For the text-containing cell, return its midpoint in (X, Y) coordinate format. 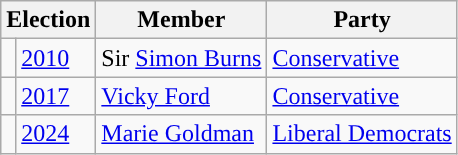
Marie Goldman (182, 134)
2010 (56, 58)
Party (362, 20)
2017 (56, 96)
Vicky Ford (182, 96)
Member (182, 20)
Sir Simon Burns (182, 58)
2024 (56, 134)
Liberal Democrats (362, 134)
Election (48, 20)
